Return (X, Y) of the center of cell containing provided text 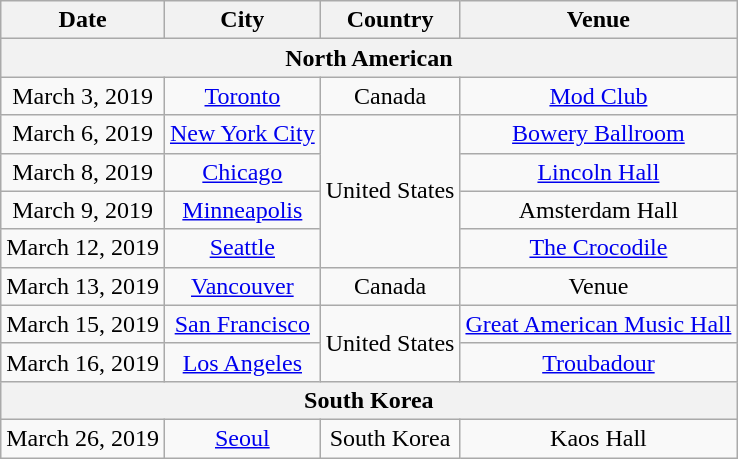
Minneapolis (242, 210)
San Francisco (242, 324)
March 9, 2019 (83, 210)
Country (390, 20)
Great American Music Hall (598, 324)
March 3, 2019 (83, 96)
March 6, 2019 (83, 134)
March 8, 2019 (83, 172)
Seattle (242, 248)
Chicago (242, 172)
March 12, 2019 (83, 248)
Kaos Hall (598, 438)
Lincoln Hall (598, 172)
March 15, 2019 (83, 324)
The Crocodile (598, 248)
Seoul (242, 438)
Toronto (242, 96)
Date (83, 20)
Los Angeles (242, 362)
March 16, 2019 (83, 362)
Vancouver (242, 286)
March 13, 2019 (83, 286)
Mod Club (598, 96)
New York City (242, 134)
City (242, 20)
Troubadour (598, 362)
March 26, 2019 (83, 438)
Amsterdam Hall (598, 210)
North American (369, 58)
Bowery Ballroom (598, 134)
